Scan for the cell matching the given text and deliver its (X, Y) coordinate at center. 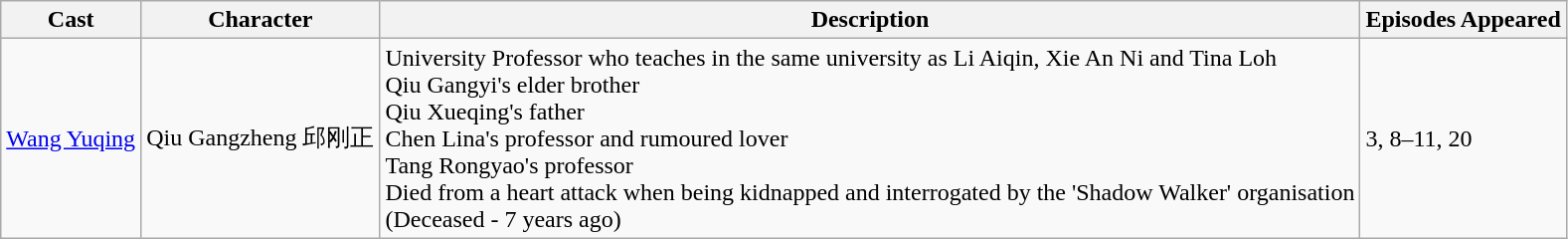
Wang Yuqing (72, 138)
3, 8–11, 20 (1464, 138)
Cast (72, 20)
Qiu Gangzheng 邱刚正 (261, 138)
Episodes Appeared (1464, 20)
Description (870, 20)
Character (261, 20)
